Identify which cell holds the provided text, then report its (X, Y) central coordinate. 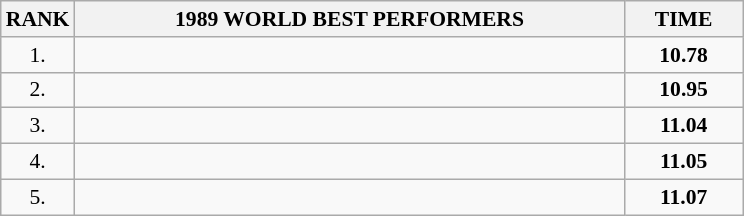
3. (38, 126)
1989 WORLD BEST PERFORMERS (349, 19)
RANK (38, 19)
TIME (684, 19)
5. (38, 197)
11.07 (684, 197)
11.04 (684, 126)
10.95 (684, 90)
11.05 (684, 162)
10.78 (684, 55)
1. (38, 55)
2. (38, 90)
4. (38, 162)
